Capture the cell that displays the provided text and extract its (X, Y) central coordinate. 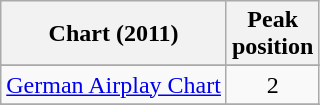
Chart (2011) (114, 34)
German Airplay Chart (114, 85)
Peakposition (272, 34)
2 (272, 85)
